Detect which cell encompasses the target text, then output its [x, y] center coordinate. 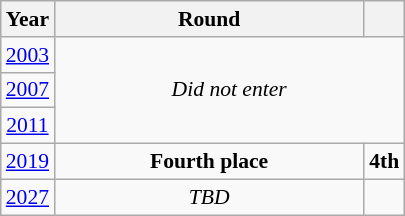
Fourth place [209, 162]
2027 [28, 197]
2011 [28, 126]
Did not enter [229, 90]
2019 [28, 162]
2003 [28, 55]
2007 [28, 90]
Year [28, 19]
TBD [209, 197]
4th [384, 162]
Round [209, 19]
